From the cell containing the given text, extract its center point as [x, y] coordinate. 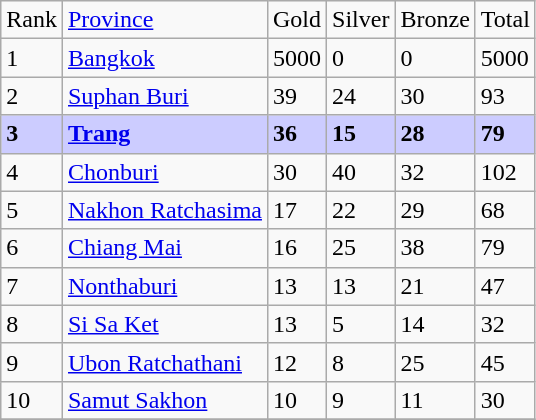
38 [435, 248]
22 [361, 210]
28 [435, 134]
3 [32, 134]
93 [505, 96]
Samut Sakhon [164, 400]
11 [435, 400]
Gold [296, 20]
Nakhon Ratchasima [164, 210]
2 [32, 96]
Province [164, 20]
Chonburi [164, 172]
29 [435, 210]
36 [296, 134]
24 [361, 96]
4 [32, 172]
12 [296, 362]
Nonthaburi [164, 286]
15 [361, 134]
Total [505, 20]
68 [505, 210]
102 [505, 172]
Bangkok [164, 58]
Ubon Ratchathani [164, 362]
47 [505, 286]
14 [435, 324]
6 [32, 248]
39 [296, 96]
Chiang Mai [164, 248]
17 [296, 210]
21 [435, 286]
Trang [164, 134]
Silver [361, 20]
45 [505, 362]
Rank [32, 20]
40 [361, 172]
Bronze [435, 20]
Si Sa Ket [164, 324]
16 [296, 248]
Suphan Buri [164, 96]
7 [32, 286]
1 [32, 58]
